Detect which cell encompasses the target text, then output its [x, y] center coordinate. 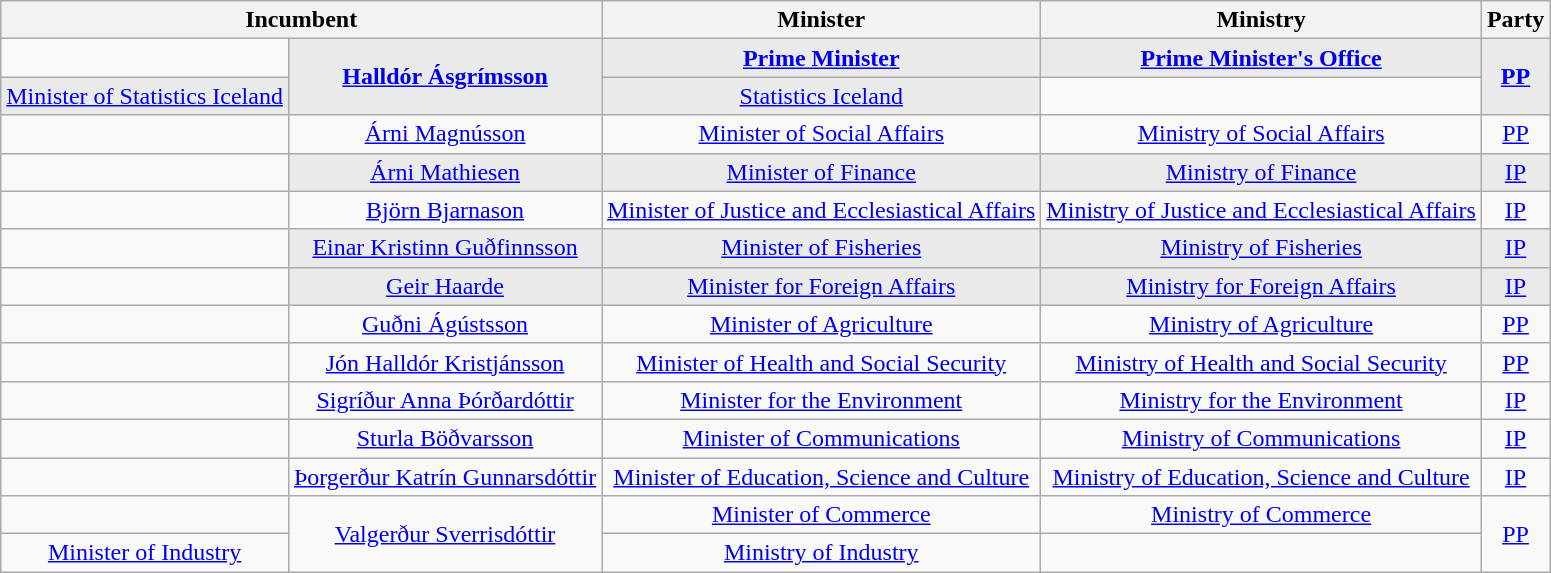
Minister of Industry [145, 553]
Ministry of Agriculture [1262, 324]
Minister [822, 20]
Jón Halldór Kristjánsson [444, 362]
Ministry of Education, Science and Culture [1262, 477]
Minister of Communications [822, 438]
Statistics Iceland [822, 96]
Halldór Ásgrímsson [444, 77]
Ministry of Communications [1262, 438]
Incumbent [302, 20]
Minister of Statistics Iceland [145, 96]
Ministry of Finance [1262, 172]
Minister of Health and Social Security [822, 362]
Minister of Finance [822, 172]
Minister of Agriculture [822, 324]
Valgerður Sverrisdóttir [444, 534]
Ministry for the Environment [1262, 400]
Ministry of Industry [822, 553]
Sigríður Anna Þórðardóttir [444, 400]
Ministry for Foreign Affairs [1262, 286]
Björn Bjarnason [444, 210]
Party [1515, 20]
Minister for the Environment [822, 400]
Geir Haarde [444, 286]
Prime Minister's Office [1262, 58]
Þorgerður Katrín Gunnarsdóttir [444, 477]
Minister of Education, Science and Culture [822, 477]
Ministry of Commerce [1262, 515]
Árni Magnússon [444, 134]
Minister for Foreign Affairs [822, 286]
Árni Mathiesen [444, 172]
Ministry of Health and Social Security [1262, 362]
Prime Minister [822, 58]
Ministry [1262, 20]
Sturla Böðvarsson [444, 438]
Ministry of Fisheries [1262, 248]
Guðni Ágústsson [444, 324]
Minister of Social Affairs [822, 134]
Minister of Justice and Ecclesiastical Affairs [822, 210]
Einar Kristinn Guðfinnsson [444, 248]
Ministry of Social Affairs [1262, 134]
Ministry of Justice and Ecclesiastical Affairs [1262, 210]
Minister of Commerce [822, 515]
Minister of Fisheries [822, 248]
